Determine the (X, Y) coordinate at the center of the cell enclosing the given text.  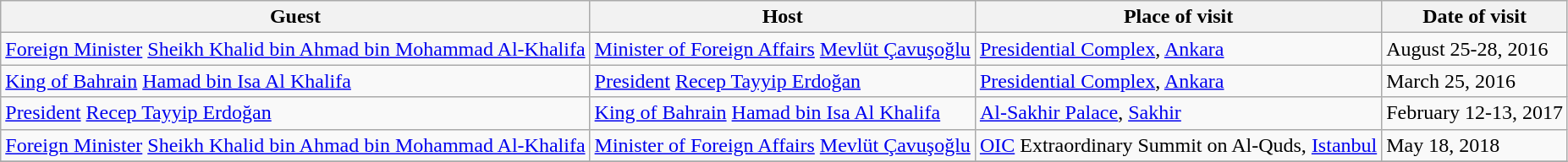
May 18, 2018 (1475, 145)
February 12-13, 2017 (1475, 113)
Host (782, 17)
Al-Sakhir Palace, Sakhir (1178, 113)
March 25, 2016 (1475, 81)
Place of visit (1178, 17)
OIC Extraordinary Summit on Al-Quds, Istanbul (1178, 145)
August 25-28, 2016 (1475, 49)
Guest (295, 17)
Date of visit (1475, 17)
